Identify which cell holds the provided text, then report its [x, y] central coordinate. 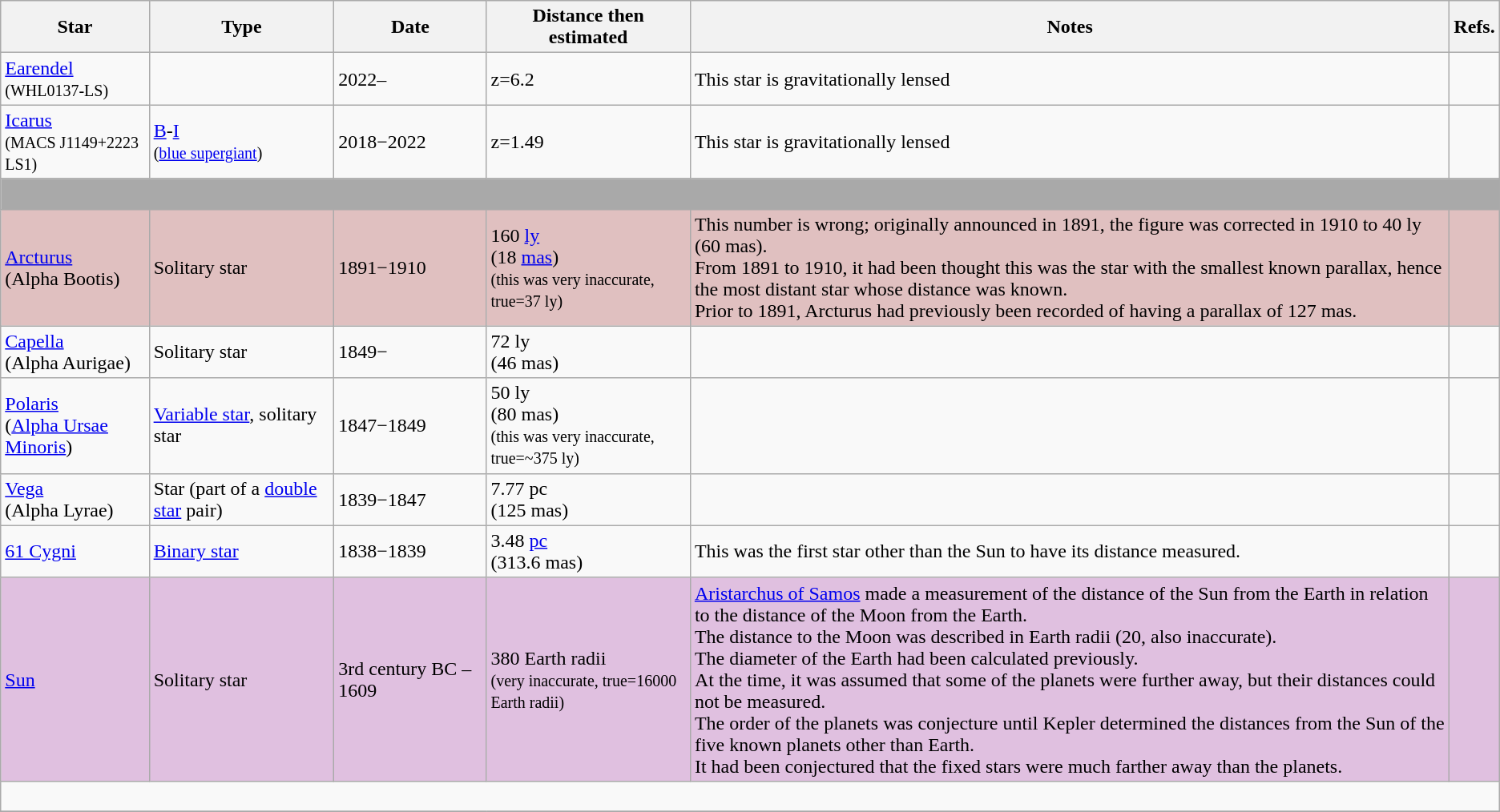
1838−1839 [410, 551]
Capella (Alpha Aurigae) [75, 352]
B-I (blue supergiant) [242, 142]
2018−2022 [410, 142]
2022– [410, 78]
Star (part of a double star pair) [242, 500]
Variable star, solitary star [242, 426]
Arcturus (Alpha Bootis) [75, 267]
Notes [1069, 27]
z=6.2 [588, 78]
Polaris (Alpha Ursae Minoris) [75, 426]
3.48 pc (313.6 mas) [588, 551]
Binary star [242, 551]
380 Earth radii(very inaccurate, true=16000 Earth radii) [588, 679]
Earendel (WHL0137-LS) [75, 78]
7.77 pc (125 mas) [588, 500]
160 ly (18 mas) (this was very inaccurate, true=37 ly) [588, 267]
Distance thenestimated [588, 27]
1849− [410, 352]
Vega (Alpha Lyrae) [75, 500]
This was the first star other than the Sun to have its distance measured. [1069, 551]
72 ly (46 mas) [588, 352]
1847−1849 [410, 426]
Refs. [1474, 27]
z=1.49 [588, 142]
Star [75, 27]
Type [242, 27]
61 Cygni [75, 551]
Date [410, 27]
1839−1847 [410, 500]
1891−1910 [410, 267]
Icarus (MACS J1149+2223 LS1) [75, 142]
Sun [75, 679]
50 ly (80 mas) (this was very inaccurate, true=~375 ly) [588, 426]
3rd century BC – 1609 [410, 679]
